Return the (x, y) coordinate for the center point of the cell that contains the specified text.  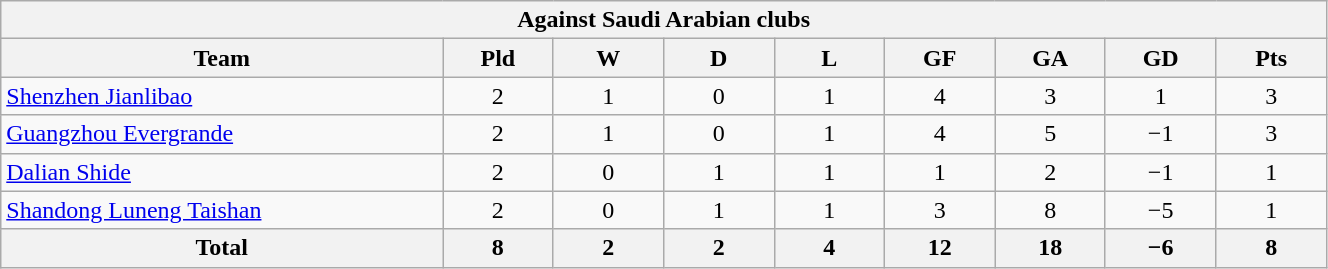
−6 (1160, 248)
5 (1050, 134)
D (719, 58)
W (608, 58)
GA (1050, 58)
Against Saudi Arabian clubs (664, 20)
Pld (498, 58)
18 (1050, 248)
Pts (1272, 58)
Team (222, 58)
Guangzhou Evergrande (222, 134)
Shandong Luneng Taishan (222, 210)
Shenzhen Jianlibao (222, 96)
GF (939, 58)
12 (939, 248)
L (829, 58)
Dalian Shide (222, 172)
−5 (1160, 210)
Total (222, 248)
GD (1160, 58)
